Find where the given text appears and provide that cell's center as [X, Y] coordinate. 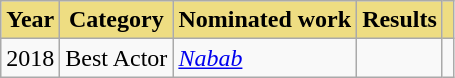
Year [30, 20]
Nominated work [265, 20]
2018 [30, 58]
Results [400, 20]
Nabab [265, 58]
Best Actor [116, 58]
Category [116, 20]
